Detect which cell encompasses the target text, then output its [X, Y] center coordinate. 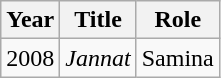
Year [30, 20]
Jannat [98, 58]
Role [178, 20]
Samina [178, 58]
Title [98, 20]
2008 [30, 58]
